Capture the cell that displays the provided text and extract its [x, y] central coordinate. 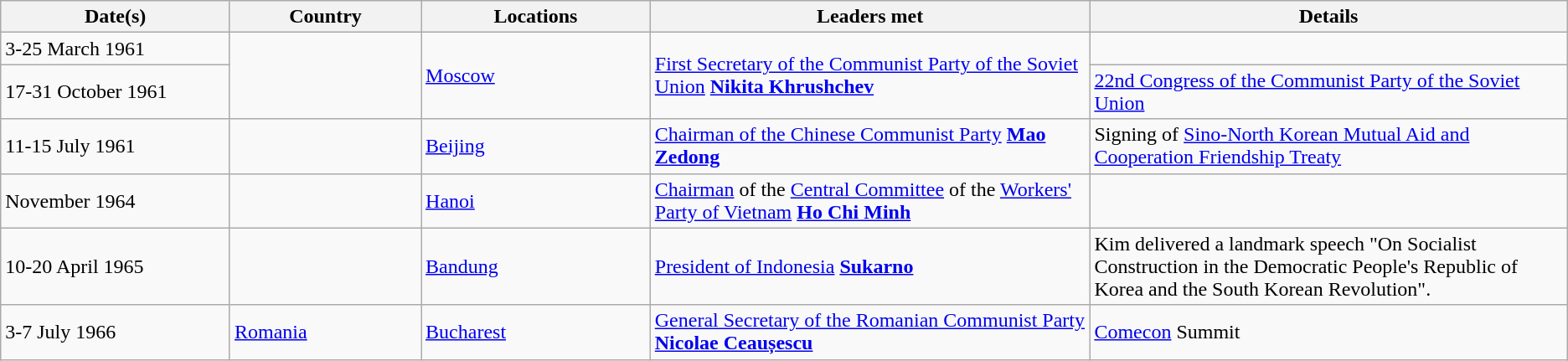
Chairman of the Chinese Communist Party Mao Zedong [869, 146]
President of Indonesia Sukarno [869, 266]
Leaders met [869, 17]
Kim delivered a landmark speech "On Socialist Construction in the Democratic People's Republic of Korea and the South Korean Revolution". [1328, 266]
Date(s) [116, 17]
Bucharest [536, 332]
First Secretary of the Communist Party of the Soviet Union Nikita Khrushchev [869, 75]
Details [1328, 17]
11-15 July 1961 [116, 146]
Bandung [536, 266]
November 1964 [116, 201]
Chairman of the Central Committee of the Workers' Party of Vietnam Ho Chi Minh [869, 201]
Moscow [536, 75]
Comecon Summit [1328, 332]
17-31 October 1961 [116, 92]
Signing of Sino-North Korean Mutual Aid and Cooperation Friendship Treaty [1328, 146]
Country [325, 17]
3-25 March 1961 [116, 49]
Hanoi [536, 201]
Romania [325, 332]
Beijing [536, 146]
3-7 July 1966 [116, 332]
22nd Congress of the Communist Party of the Soviet Union [1328, 92]
10-20 April 1965 [116, 266]
General Secretary of the Romanian Communist Party Nicolae Ceaușescu [869, 332]
Locations [536, 17]
